Find where the given text appears and provide that cell's center as (X, Y) coordinate. 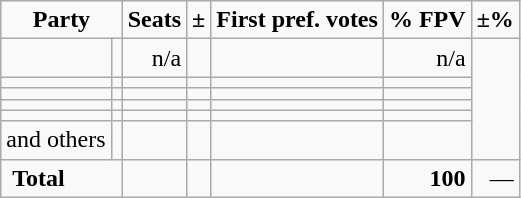
± (199, 20)
% FPV (427, 20)
— (495, 178)
First pref. votes (298, 20)
and others (56, 140)
±% (495, 20)
100 (427, 178)
Total (62, 178)
Seats (154, 20)
Party (62, 20)
